Pinpoint the cell where the given text exists, returning its (X, Y) midpoint coordinate. 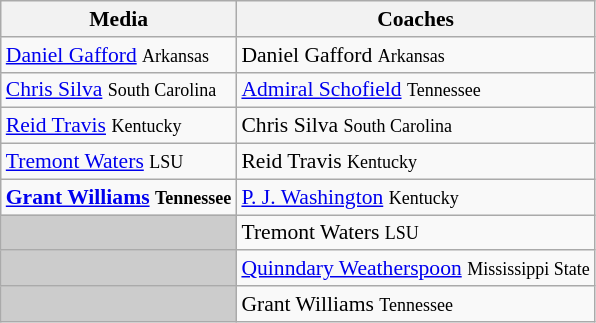
Media (119, 19)
P. J. Washington Kentucky (415, 197)
Quinndary Weatherspoon Mississippi State (415, 269)
Coaches (415, 19)
Admiral Schofield Tennessee (415, 90)
